Detect which cell encompasses the target text, then output its [x, y] center coordinate. 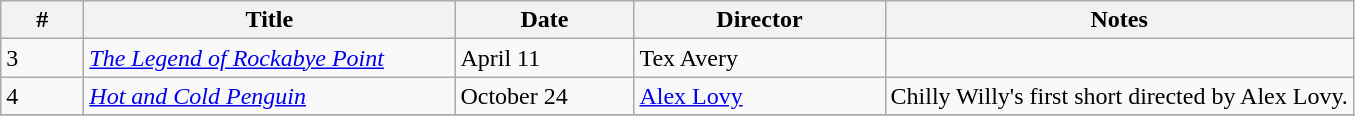
# [42, 20]
The Legend of Rockabye Point [270, 58]
April 11 [544, 58]
Alex Lovy [760, 96]
Tex Avery [760, 58]
Hot and Cold Penguin [270, 96]
3 [42, 58]
Title [270, 20]
Date [544, 20]
Director [760, 20]
Notes [1119, 20]
Chilly Willy's first short directed by Alex Lovy. [1119, 96]
4 [42, 96]
October 24 [544, 96]
